Pinpoint the cell where the given text exists, returning its [X, Y] midpoint coordinate. 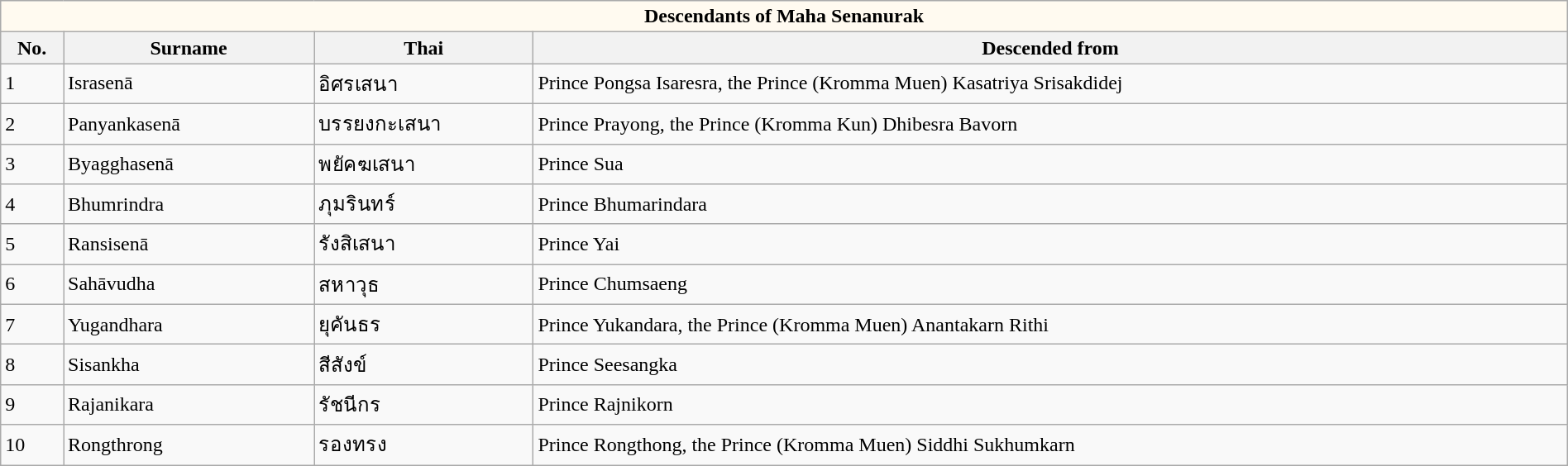
6 [32, 284]
No. [32, 48]
Bhumrindra [189, 205]
บรรยงกะเสนา [423, 124]
7 [32, 324]
Thai [423, 48]
Panyankasenā [189, 124]
Byagghasenā [189, 164]
10 [32, 445]
Prince Yai [1050, 245]
Rongthrong [189, 445]
Prince Rongthong, the Prince (Kromma Muen) Siddhi Sukhumkarn [1050, 445]
Ransisenā [189, 245]
รัชนีกร [423, 405]
9 [32, 405]
สีสังข์ [423, 365]
Prince Yukandara, the Prince (Kromma Muen) Anantakarn Rithi [1050, 324]
Prince Bhumarindara [1050, 205]
Prince Chumsaeng [1050, 284]
Prince Pongsa Isaresra, the Prince (Kromma Muen) Kasatriya Srisakdidej [1050, 84]
Sisankha [189, 365]
Sahāvudha [189, 284]
4 [32, 205]
Prince Rajnikorn [1050, 405]
2 [32, 124]
Prince Sua [1050, 164]
พยัคฆเสนา [423, 164]
1 [32, 84]
ภุมรินทร์ [423, 205]
Rajanikara [189, 405]
8 [32, 365]
Prince Prayong, the Prince (Kromma Kun) Dhibesra Bavorn [1050, 124]
Yugandhara [189, 324]
Descendants of Maha Senanurak [784, 17]
3 [32, 164]
รังสิเสนา [423, 245]
5 [32, 245]
ยุคันธร [423, 324]
Descended from [1050, 48]
สหาวุธ [423, 284]
Prince Seesangka [1050, 365]
Surname [189, 48]
Israsenā [189, 84]
อิศรเสนา [423, 84]
รองทรง [423, 445]
